Output the (X, Y) coordinate of the center of the cell containing the given text.  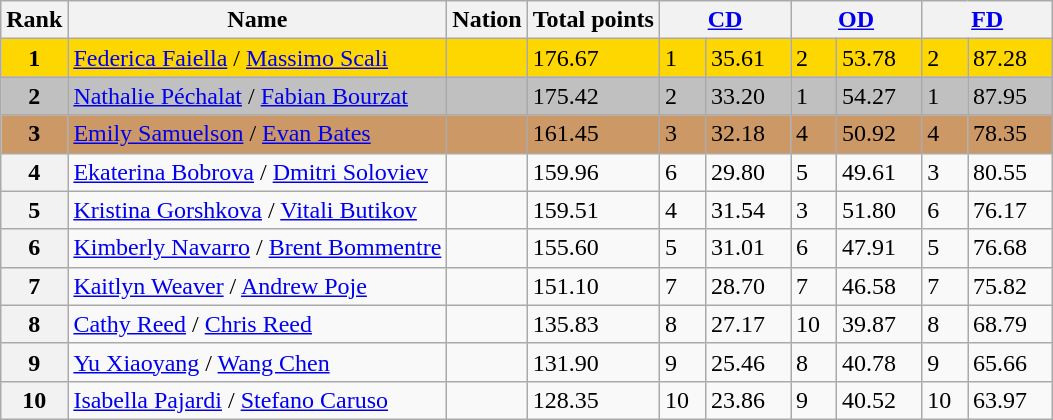
35.61 (748, 58)
Nation (487, 20)
Kimberly Navarro / Brent Bommentre (258, 248)
63.97 (1010, 400)
Yu Xiaoyang / Wang Chen (258, 362)
78.35 (1010, 134)
53.78 (878, 58)
Kristina Gorshkova / Vitali Butikov (258, 210)
131.90 (593, 362)
23.86 (748, 400)
Cathy Reed / Chris Reed (258, 324)
176.67 (593, 58)
Name (258, 20)
31.54 (748, 210)
OD (856, 20)
75.82 (1010, 286)
Kaitlyn Weaver / Andrew Poje (258, 286)
151.10 (593, 286)
159.96 (593, 172)
Nathalie Péchalat / Fabian Bourzat (258, 96)
29.80 (748, 172)
28.70 (748, 286)
47.91 (878, 248)
Total points (593, 20)
CD (724, 20)
33.20 (748, 96)
54.27 (878, 96)
50.92 (878, 134)
Ekaterina Bobrova / Dmitri Soloviev (258, 172)
Isabella Pajardi / Stefano Caruso (258, 400)
87.95 (1010, 96)
25.46 (748, 362)
87.28 (1010, 58)
46.58 (878, 286)
49.61 (878, 172)
31.01 (748, 248)
32.18 (748, 134)
65.66 (1010, 362)
68.79 (1010, 324)
80.55 (1010, 172)
159.51 (593, 210)
76.17 (1010, 210)
51.80 (878, 210)
Emily Samuelson / Evan Bates (258, 134)
39.87 (878, 324)
Rank (34, 20)
Federica Faiella / Massimo Scali (258, 58)
27.17 (748, 324)
76.68 (1010, 248)
40.52 (878, 400)
135.83 (593, 324)
FD (988, 20)
161.45 (593, 134)
128.35 (593, 400)
155.60 (593, 248)
40.78 (878, 362)
175.42 (593, 96)
